Provide the [X, Y] coordinate of the cell's center where the given text is located.  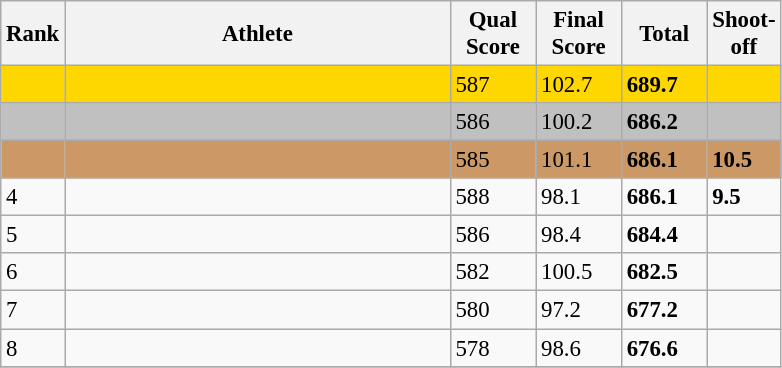
102.7 [579, 85]
6 [33, 273]
676.6 [664, 348]
684.4 [664, 235]
8 [33, 348]
100.5 [579, 273]
Shoot-off [744, 34]
682.5 [664, 273]
686.2 [664, 122]
98.6 [579, 348]
98.1 [579, 197]
9.5 [744, 197]
Final Score [579, 34]
5 [33, 235]
98.4 [579, 235]
100.2 [579, 122]
7 [33, 310]
587 [493, 85]
4 [33, 197]
578 [493, 348]
Total [664, 34]
Athlete [258, 34]
10.5 [744, 160]
Rank [33, 34]
582 [493, 273]
101.1 [579, 160]
588 [493, 197]
585 [493, 160]
Qual Score [493, 34]
689.7 [664, 85]
580 [493, 310]
677.2 [664, 310]
97.2 [579, 310]
